From the cell containing the given text, extract its center point as (x, y) coordinate. 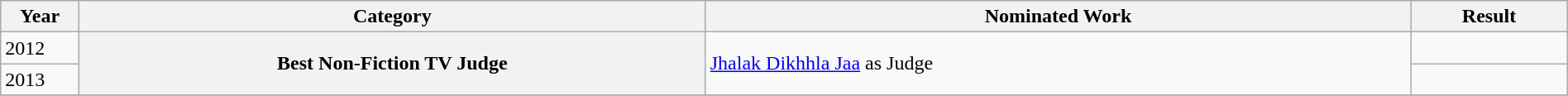
Best Non-Fiction TV Judge (392, 64)
Year (40, 17)
2013 (40, 79)
Jhalak Dikhhla Jaa as Judge (1059, 64)
Nominated Work (1059, 17)
Result (1489, 17)
2012 (40, 48)
Category (392, 17)
